For the text-containing cell, return its midpoint in (x, y) coordinate format. 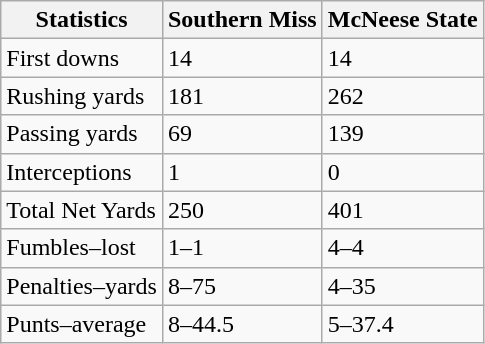
8–44.5 (242, 324)
Rushing yards (82, 96)
Interceptions (82, 172)
4–35 (402, 286)
Passing yards (82, 134)
First downs (82, 58)
250 (242, 210)
401 (402, 210)
139 (402, 134)
8–75 (242, 286)
Southern Miss (242, 20)
262 (402, 96)
0 (402, 172)
Penalties–yards (82, 286)
McNeese State (402, 20)
1 (242, 172)
5–37.4 (402, 324)
Fumbles–lost (82, 248)
Punts–average (82, 324)
181 (242, 96)
1–1 (242, 248)
4–4 (402, 248)
Statistics (82, 20)
Total Net Yards (82, 210)
69 (242, 134)
